From the cell containing the given text, extract its center point as [x, y] coordinate. 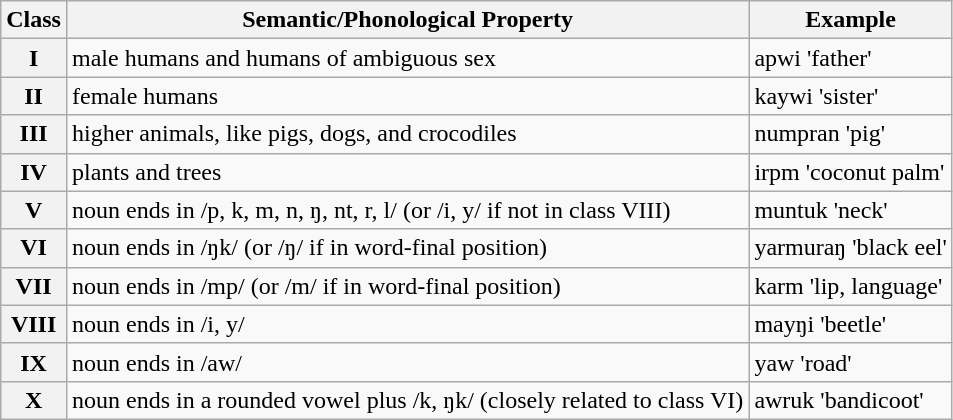
kaywi 'sister' [850, 96]
II [34, 96]
male humans and humans of ambiguous sex [407, 58]
III [34, 134]
noun ends in /i, y/ [407, 324]
I [34, 58]
Class [34, 20]
X [34, 400]
noun ends in /ŋk/ (or /ŋ/ if in word-final position) [407, 248]
Semantic/Phonological Property [407, 20]
awruk 'bandicoot' [850, 400]
noun ends in a rounded vowel plus /k, ŋk/ (closely related to class VI) [407, 400]
IV [34, 172]
higher animals, like pigs, dogs, and crocodiles [407, 134]
noun ends in /aw/ [407, 362]
numpran 'pig' [850, 134]
VII [34, 286]
Example [850, 20]
apwi 'father' [850, 58]
muntuk 'neck' [850, 210]
irpm 'coconut palm' [850, 172]
VI [34, 248]
karm 'lip, language' [850, 286]
V [34, 210]
yaw 'road' [850, 362]
yarmuraŋ 'black eel' [850, 248]
noun ends in /mp/ (or /m/ if in word-final position) [407, 286]
noun ends in /p, k, m, n, ŋ, nt, r, l/ (or /i, y/ if not in class VIII) [407, 210]
mayŋi 'beetle' [850, 324]
plants and trees [407, 172]
female humans [407, 96]
VIII [34, 324]
IX [34, 362]
